For the text-containing cell, return its midpoint in [X, Y] coordinate format. 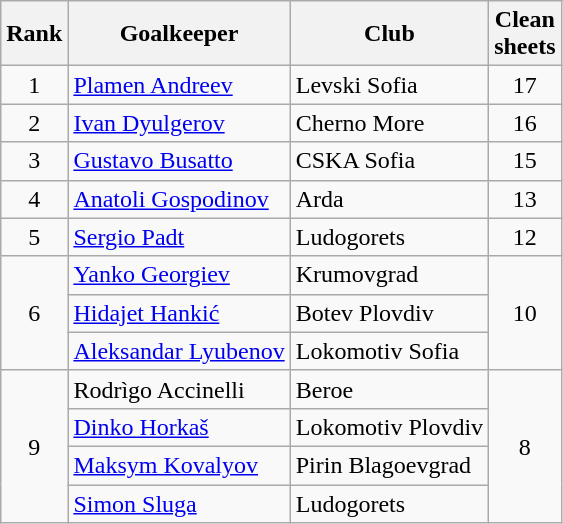
Aleksandar Lyubenov [179, 351]
Rodrìgo Accinelli [179, 389]
Ivan Dyulgerov [179, 123]
Club [389, 34]
Krumovgrad [389, 275]
Botev Plovdiv [389, 313]
4 [34, 199]
Plamen Andreev [179, 85]
CSKA Sofia [389, 161]
Hidajet Hankić [179, 313]
9 [34, 446]
Lokomotiv Sofia [389, 351]
Dinko Horkaš [179, 427]
Maksym Kovalyov [179, 465]
5 [34, 237]
3 [34, 161]
16 [525, 123]
Anatoli Gospodinov [179, 199]
15 [525, 161]
Yanko Georgiev [179, 275]
Sergio Padt [179, 237]
Cleansheets [525, 34]
2 [34, 123]
Arda [389, 199]
Pirin Blagoevgrad [389, 465]
6 [34, 313]
8 [525, 446]
10 [525, 313]
Goalkeeper [179, 34]
Lokomotiv Plovdiv [389, 427]
1 [34, 85]
12 [525, 237]
Beroe [389, 389]
Rank [34, 34]
17 [525, 85]
Simon Sluga [179, 503]
Levski Sofia [389, 85]
Gustavo Busatto [179, 161]
13 [525, 199]
Cherno More [389, 123]
